Identify which cell holds the provided text, then report its (x, y) central coordinate. 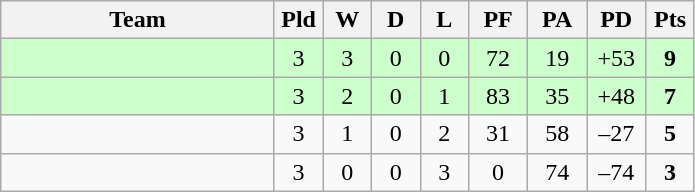
–74 (616, 172)
PD (616, 20)
+48 (616, 96)
19 (558, 58)
L (444, 20)
9 (670, 58)
74 (558, 172)
PF (498, 20)
+53 (616, 58)
PA (558, 20)
5 (670, 134)
Team (138, 20)
31 (498, 134)
35 (558, 96)
D (396, 20)
83 (498, 96)
58 (558, 134)
W (348, 20)
–27 (616, 134)
72 (498, 58)
Pld (298, 20)
Pts (670, 20)
7 (670, 96)
